Locate the cell with the specified text and output its [X, Y] center coordinate. 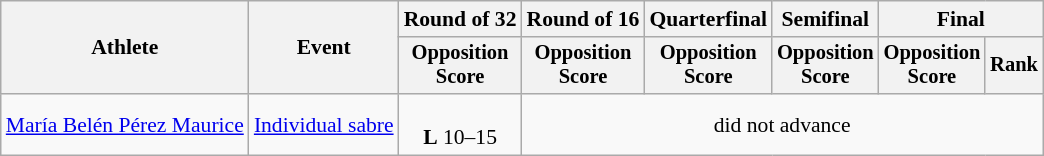
Quarterfinal [708, 19]
Athlete [125, 48]
Round of 32 [460, 19]
Final [961, 19]
Rank [1014, 66]
María Belén Pérez Maurice [125, 124]
Round of 16 [584, 19]
L 10–15 [460, 124]
Individual sabre [324, 124]
Semifinal [826, 19]
Event [324, 48]
did not advance [782, 124]
